Capture the cell that displays the provided text and extract its [x, y] central coordinate. 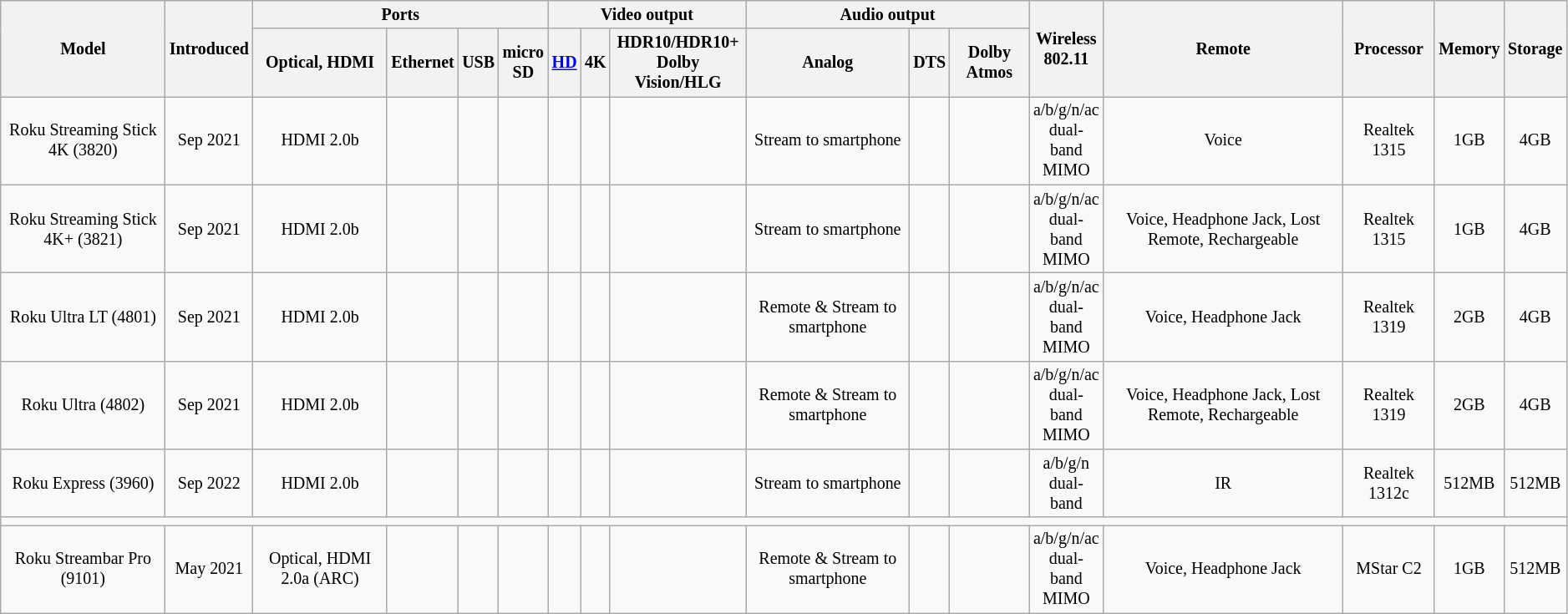
4K [595, 63]
Roku Ultra LT (4801) [84, 317]
Remote [1223, 48]
Voice [1223, 140]
Introduced [209, 48]
Optical, HDMI 2.0a (ARC) [321, 570]
microSD [523, 63]
Roku Streambar Pro (9101) [84, 570]
Analog [827, 63]
Realtek 1312c [1389, 483]
May 2021 [209, 570]
Ethernet [423, 63]
Roku Express (3960) [84, 483]
Dolby Atmos [989, 63]
Roku Ultra (4802) [84, 404]
Sep 2022 [209, 483]
Ports [401, 15]
a/b/g/ndual-band [1066, 483]
IR [1223, 483]
DTS [930, 63]
HD [565, 63]
Video output [647, 15]
Processor [1389, 48]
Memory [1469, 48]
Roku Streaming Stick 4K+ (3821) [84, 229]
Optical, HDMI [321, 63]
HDR10/HDR10+Dolby Vision/HLG [678, 63]
Model [84, 48]
Roku Streaming Stick 4K (3820) [84, 140]
Audio output [887, 15]
USB [478, 63]
MStar C2 [1389, 570]
Storage [1535, 48]
Wireless802.11 [1066, 48]
